Return [X, Y] of the center of cell containing provided text 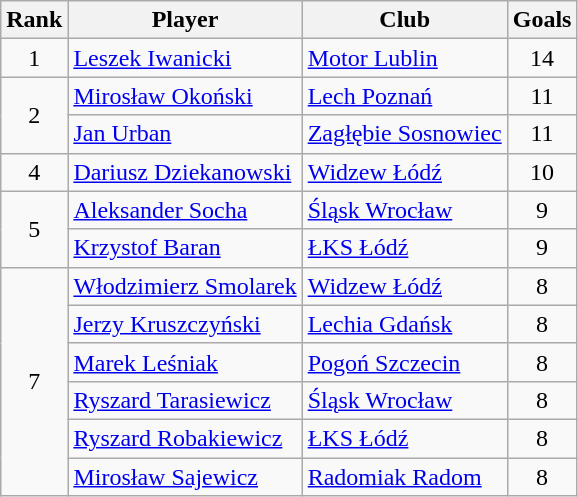
Pogoń Szczecin [404, 362]
2 [34, 115]
Ryszard Robakiewicz [185, 438]
Włodzimierz Smolarek [185, 286]
Motor Lublin [404, 58]
Dariusz Dziekanowski [185, 172]
Marek Leśniak [185, 362]
Mirosław Sajewicz [185, 477]
Club [404, 20]
4 [34, 172]
Jan Urban [185, 134]
14 [542, 58]
Lech Poznań [404, 96]
10 [542, 172]
Player [185, 20]
Jerzy Kruszczyński [185, 324]
Goals [542, 20]
Zagłębie Sosnowiec [404, 134]
7 [34, 381]
Radomiak Radom [404, 477]
Mirosław Okoński [185, 96]
Leszek Iwanicki [185, 58]
Lechia Gdańsk [404, 324]
Krzystof Baran [185, 248]
5 [34, 229]
Aleksander Socha [185, 210]
Rank [34, 20]
Ryszard Tarasiewicz [185, 400]
1 [34, 58]
